Locate the cell with the specified text and output its [X, Y] center coordinate. 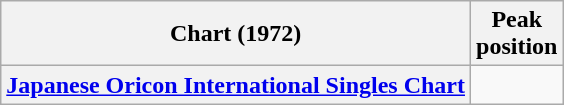
Chart (1972) [236, 34]
Peakposition [517, 34]
Japanese Oricon International Singles Chart [236, 85]
